Output the (x, y) coordinate of the center of the cell containing the given text.  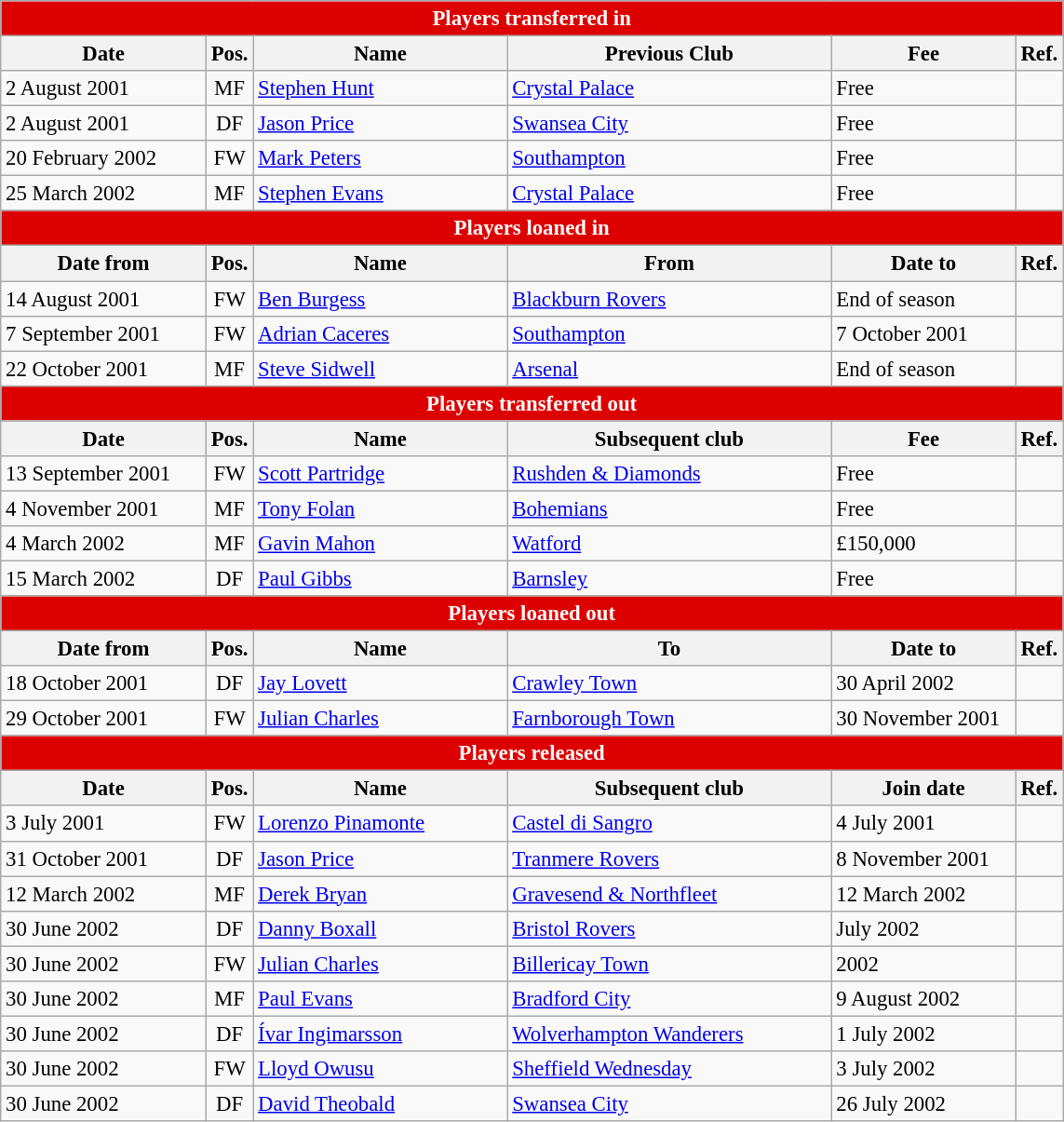
Tranmere Rovers (669, 858)
Ben Burgess (380, 299)
4 July 2001 (923, 824)
7 October 2001 (923, 333)
Ívar Ingimarsson (380, 1034)
Bohemians (669, 508)
7 September 2001 (104, 333)
9 August 2002 (923, 999)
Scott Partridge (380, 474)
To (669, 649)
25 March 2002 (104, 194)
Farnborough Town (669, 719)
Arsenal (669, 369)
13 September 2001 (104, 474)
Rushden & Diamonds (669, 474)
26 July 2002 (923, 1103)
Wolverhampton Wanderers (669, 1034)
Danny Boxall (380, 928)
Stephen Evans (380, 194)
Stephen Hunt (380, 88)
Mark Peters (380, 158)
4 March 2002 (104, 544)
Paul Evans (380, 999)
Bristol Rovers (669, 928)
Lloyd Owusu (380, 1069)
Crawley Town (669, 683)
2002 (923, 964)
Paul Gibbs (380, 578)
Sheffield Wednesday (669, 1069)
From (669, 264)
July 2002 (923, 928)
Players released (532, 753)
Jay Lovett (380, 683)
Join date (923, 789)
1 July 2002 (923, 1034)
30 November 2001 (923, 719)
4 November 2001 (104, 508)
Previous Club (669, 54)
8 November 2001 (923, 858)
14 August 2001 (104, 299)
18 October 2001 (104, 683)
Blackburn Rovers (669, 299)
Adrian Caceres (380, 333)
Billericay Town (669, 964)
Players transferred in (532, 19)
Lorenzo Pinamonte (380, 824)
Bradford City (669, 999)
3 July 2001 (104, 824)
David Theobald (380, 1103)
Steve Sidwell (380, 369)
Gavin Mahon (380, 544)
31 October 2001 (104, 858)
Watford (669, 544)
Players loaned out (532, 614)
30 April 2002 (923, 683)
Barnsley (669, 578)
29 October 2001 (104, 719)
Players loaned in (532, 228)
Gravesend & Northfleet (669, 894)
Derek Bryan (380, 894)
22 October 2001 (104, 369)
3 July 2002 (923, 1069)
15 March 2002 (104, 578)
Players transferred out (532, 403)
Tony Folan (380, 508)
Castel di Sangro (669, 824)
£150,000 (923, 544)
20 February 2002 (104, 158)
